Extract the (x, y) coordinate from the center of the cell holding the provided text.  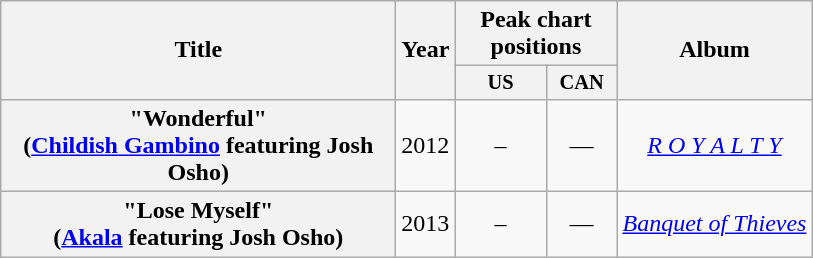
Banquet of Thieves (714, 224)
US (500, 83)
"Lose Myself" (Akala featuring Josh Osho) (198, 224)
"Wonderful" (Childish Gambino featuring Josh Osho) (198, 145)
Album (714, 50)
CAN (582, 83)
R O Y A L T Y (714, 145)
Title (198, 50)
Year (426, 50)
2012 (426, 145)
2013 (426, 224)
Peak chart positions (536, 34)
